Return the (x, y) coordinate for the center point of the cell that contains the specified text.  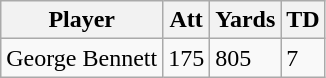
175 (186, 58)
Att (186, 20)
George Bennett (82, 58)
Player (82, 20)
TD (303, 20)
Yards (246, 20)
7 (303, 58)
805 (246, 58)
